Capture the cell that displays the provided text and extract its [x, y] central coordinate. 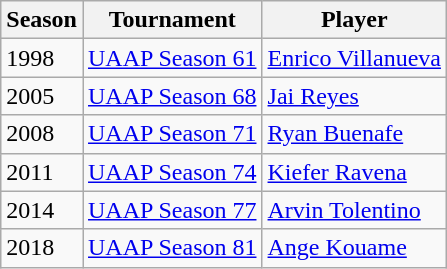
2014 [42, 210]
Player [354, 20]
Tournament [172, 20]
Jai Reyes [354, 96]
UAAP Season 71 [172, 134]
UAAP Season 77 [172, 210]
2011 [42, 172]
2005 [42, 96]
UAAP Season 61 [172, 58]
Ryan Buenafe [354, 134]
UAAP Season 68 [172, 96]
Ange Kouame [354, 248]
UAAP Season 74 [172, 172]
Enrico Villanueva [354, 58]
1998 [42, 58]
2008 [42, 134]
Kiefer Ravena [354, 172]
Arvin Tolentino [354, 210]
2018 [42, 248]
UAAP Season 81 [172, 248]
Season [42, 20]
